Pinpoint the cell where the given text exists, returning its [X, Y] midpoint coordinate. 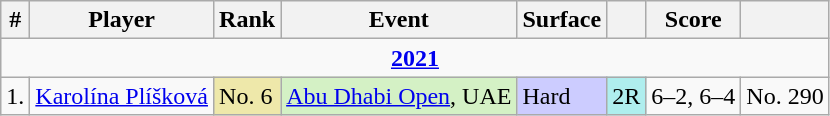
Abu Dhabi Open, UAE [399, 96]
Karolína Plíšková [122, 96]
Hard [562, 96]
2R [626, 96]
Rank [248, 20]
Score [694, 20]
No. 6 [248, 96]
Player [122, 20]
6–2, 6–4 [694, 96]
No. 290 [785, 96]
Surface [562, 20]
Event [399, 20]
1. [16, 96]
# [16, 20]
2021 [415, 58]
